Return [X, Y] of the center of cell containing provided text 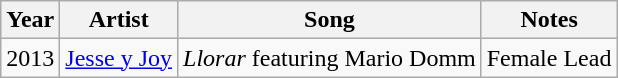
Song [330, 20]
Female Lead [549, 58]
Jesse y Joy [119, 58]
2013 [30, 58]
Llorar featuring Mario Domm [330, 58]
Artist [119, 20]
Year [30, 20]
Notes [549, 20]
